Search for the cell housing the specified text and yield its (x, y) center coordinate. 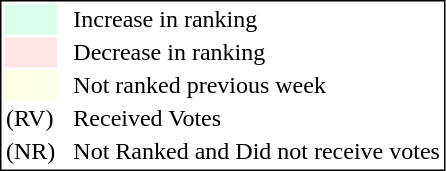
(RV) (30, 119)
Increase in ranking (257, 19)
(NR) (30, 151)
Decrease in ranking (257, 53)
Not Ranked and Did not receive votes (257, 151)
Not ranked previous week (257, 85)
Received Votes (257, 119)
